Pinpoint the cell where the given text exists, returning its (X, Y) midpoint coordinate. 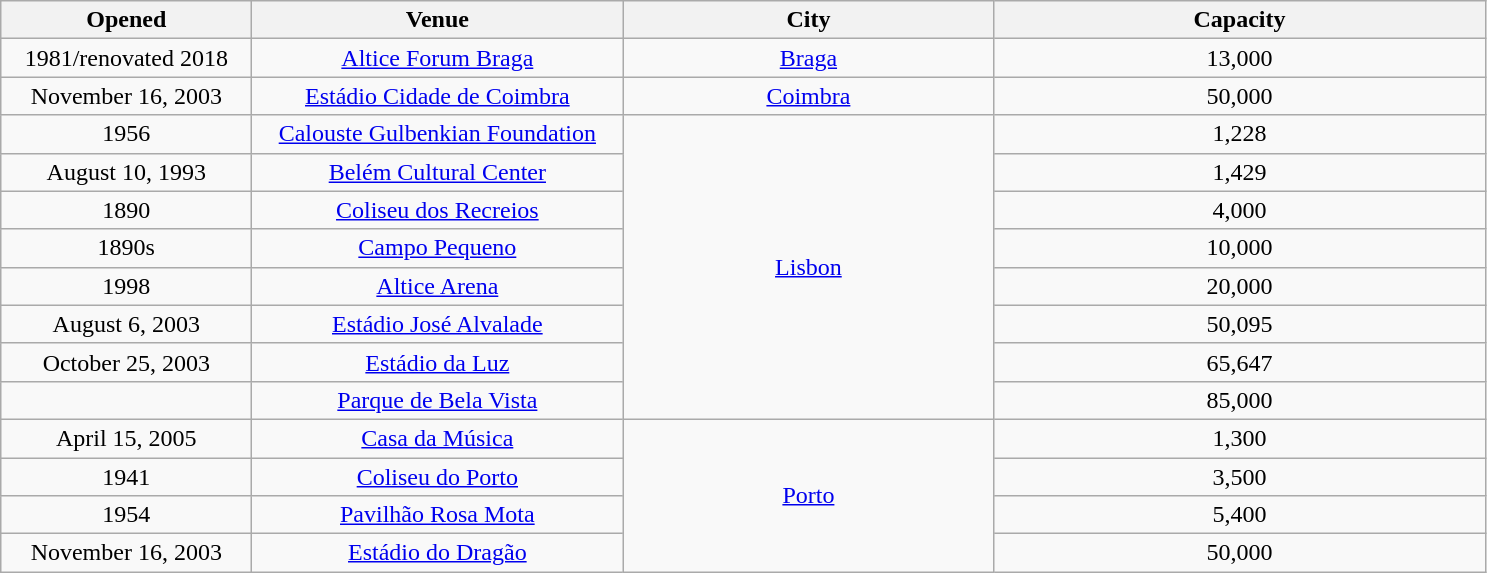
Altice Arena (438, 286)
1890s (126, 248)
10,000 (1240, 248)
Venue (438, 20)
Belém Cultural Center (438, 172)
1,228 (1240, 134)
Capacity (1240, 20)
5,400 (1240, 515)
1998 (126, 286)
65,647 (1240, 362)
1,300 (1240, 438)
Casa da Música (438, 438)
1981/renovated 2018 (126, 58)
1890 (126, 210)
October 25, 2003 (126, 362)
Estádio José Alvalade (438, 324)
Opened (126, 20)
4,000 (1240, 210)
Coimbra (808, 96)
Campo Pequeno (438, 248)
Coliseu dos Recreios (438, 210)
Braga (808, 58)
April 15, 2005 (126, 438)
Parque de Bela Vista (438, 400)
City (808, 20)
Pavilhão Rosa Mota (438, 515)
Estádio Cidade de Coimbra (438, 96)
Estádio da Luz (438, 362)
Porto (808, 495)
85,000 (1240, 400)
3,500 (1240, 477)
Altice Forum Braga (438, 58)
1,429 (1240, 172)
1956 (126, 134)
13,000 (1240, 58)
August 6, 2003 (126, 324)
Estádio do Dragão (438, 553)
August 10, 1993 (126, 172)
Lisbon (808, 267)
Coliseu do Porto (438, 477)
50,095 (1240, 324)
1941 (126, 477)
Calouste Gulbenkian Foundation (438, 134)
1954 (126, 515)
20,000 (1240, 286)
